Locate the cell with the specified text and output its (x, y) center coordinate. 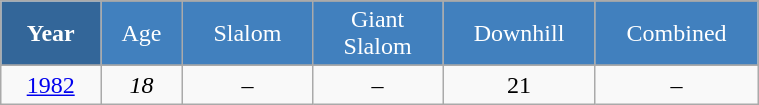
Slalom (247, 34)
Combined (676, 34)
Age (142, 34)
18 (142, 85)
21 (520, 85)
Year (51, 34)
Downhill (520, 34)
GiantSlalom (377, 34)
1982 (51, 85)
